Locate the cell with the specified text and output its [x, y] center coordinate. 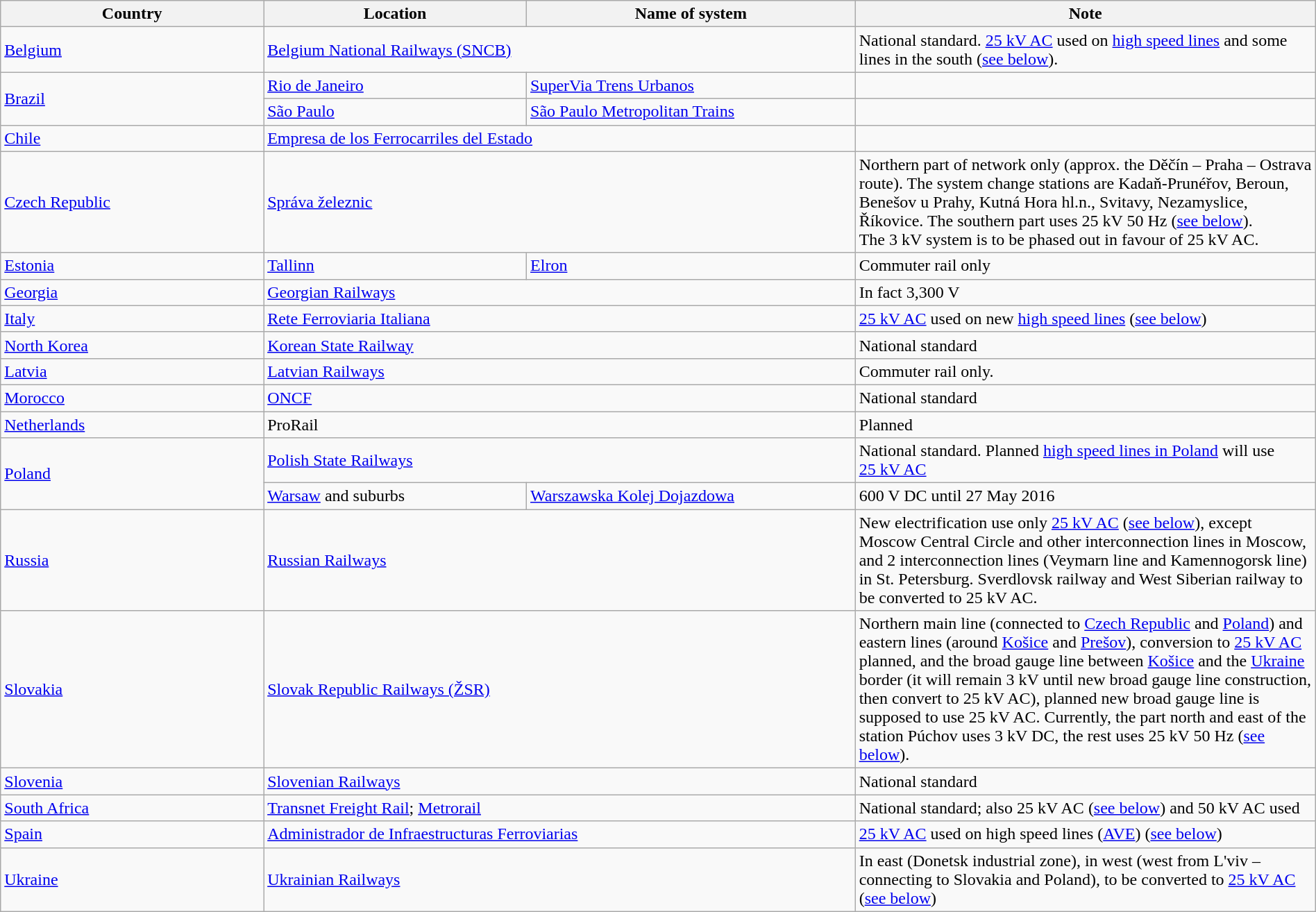
Latvia [132, 371]
25 kV AC used on new high speed lines (see below) [1086, 319]
In fact 3,300 V [1086, 292]
Georgia [132, 292]
Tallinn [396, 266]
Rio de Janeiro [396, 85]
Latvian Railways [559, 371]
Estonia [132, 266]
Spain [132, 834]
National standard; also 25 kV AC (see below) and 50 kV AC used [1086, 808]
Brazil [132, 99]
Russian Railways [559, 560]
Administrador de Infraestructuras Ferroviarias [559, 834]
North Korea [132, 345]
Italy [132, 319]
Czech Republic [132, 202]
Location [396, 14]
Netherlands [132, 424]
Korean State Railway [559, 345]
ProRail [559, 424]
National standard. 25 kV AC used on high speed lines and some lines in the south (see below). [1086, 50]
Slovenian Railways [559, 782]
Georgian Railways [559, 292]
Name of system [691, 14]
Warsaw and suburbs [396, 496]
Transnet Freight Rail; Metrorail [559, 808]
Rete Ferroviaria Italiana [559, 319]
Poland [132, 473]
Ukrainian Railways [559, 879]
Slovak Republic Railways (ŽSR) [559, 690]
Empresa de los Ferrocarriles del Estado [559, 138]
Country [132, 14]
25 kV AC used on high speed lines (AVE) (see below) [1086, 834]
Belgium [132, 50]
Slovenia [132, 782]
Belgium National Railways (SNCB) [559, 50]
Elron [691, 266]
Morocco [132, 398]
Správa železnic [559, 202]
São Paulo Metropolitan Trains [691, 112]
Commuter rail only. [1086, 371]
Russia [132, 560]
Planned [1086, 424]
Slovakia [132, 690]
Ukraine [132, 879]
National standard. Planned high speed lines in Poland will use 25 kV AC [1086, 461]
SuperVia Trens Urbanos [691, 85]
Note [1086, 14]
In east (Donetsk industrial zone), in west (west from L'viv – connecting to Slovakia and Poland), to be converted to 25 kV AC (see below) [1086, 879]
Warszawska Kolej Dojazdowa [691, 496]
Polish State Railways [559, 461]
South Africa [132, 808]
Commuter rail only [1086, 266]
Chile [132, 138]
ONCF [559, 398]
600 V DC until 27 May 2016 [1086, 496]
São Paulo [396, 112]
